Pinpoint the cell where the given text exists, returning its [X, Y] midpoint coordinate. 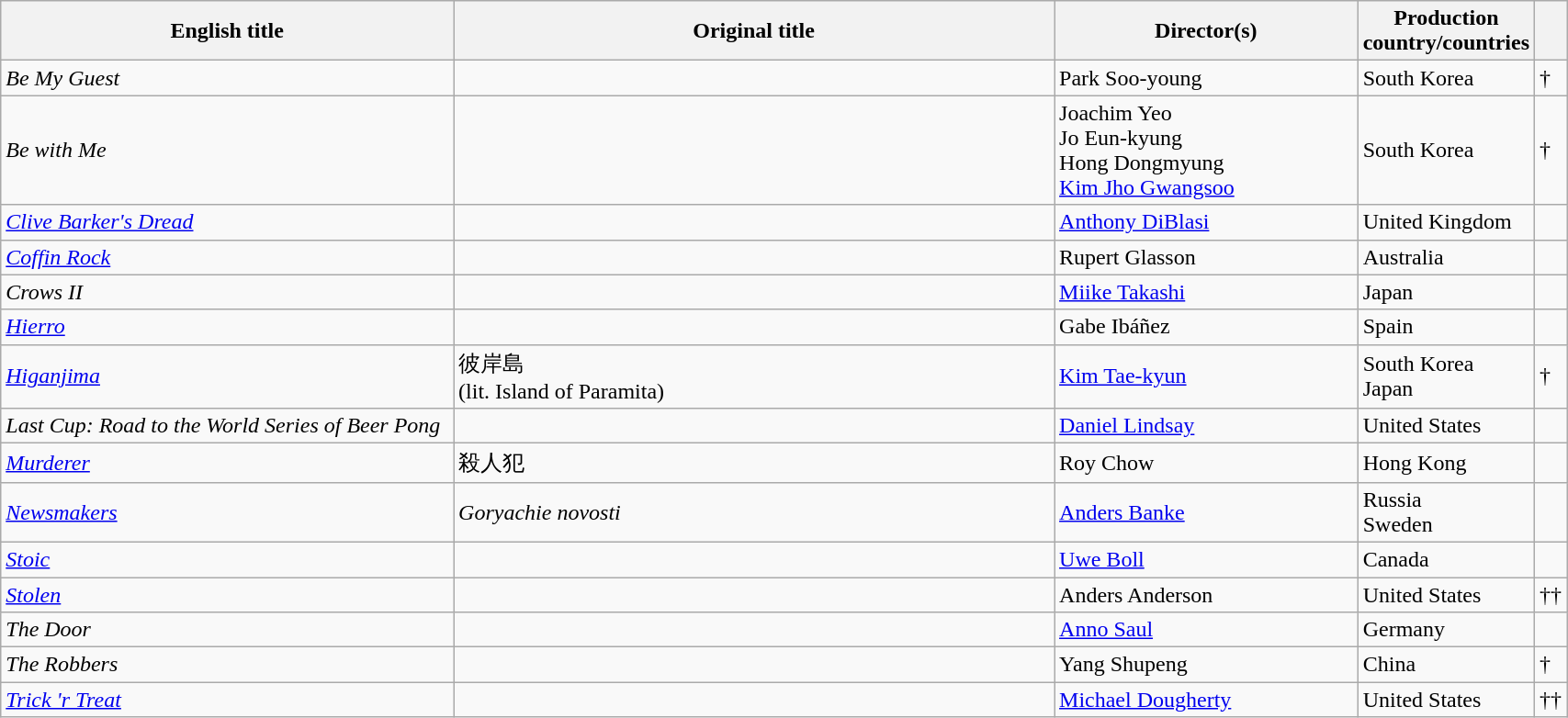
Uwe Boll [1207, 559]
Production country/countries [1446, 31]
Goryachie novosti [754, 512]
Anno Saul [1207, 630]
Original title [754, 31]
Japan [1446, 292]
Roy Chow [1207, 463]
Germany [1446, 630]
Stolen [228, 594]
Anthony DiBlasi [1207, 222]
South KoreaJapan [1446, 376]
RussiaSweden [1446, 512]
Rupert Glasson [1207, 257]
Michael Dougherty [1207, 700]
The Door [228, 630]
Trick 'r Treat [228, 700]
China [1446, 665]
彼岸島(lit. Island of Paramita) [754, 376]
Miike Takashi [1207, 292]
United Kingdom [1446, 222]
Canada [1446, 559]
English title [228, 31]
Stoic [228, 559]
Park Soo-young [1207, 78]
Anders Anderson [1207, 594]
Coffin Rock [228, 257]
Anders Banke [1207, 512]
Australia [1446, 257]
Higanjima [228, 376]
Spain [1446, 327]
Daniel Lindsay [1207, 426]
Yang Shupeng [1207, 665]
Murderer [228, 463]
Hong Kong [1446, 463]
Be with Me [228, 151]
Crows II [228, 292]
The Robbers [228, 665]
Clive Barker's Dread [228, 222]
Last Cup: Road to the World Series of Beer Pong [228, 426]
Be My Guest [228, 78]
Newsmakers [228, 512]
Director(s) [1207, 31]
Gabe Ibáñez [1207, 327]
殺人犯 [754, 463]
Kim Tae-kyun [1207, 376]
Hierro [228, 327]
Joachim YeoJo Eun-kyungHong DongmyungKim Jho Gwangsoo [1207, 151]
